From the cell containing the given text, extract its center point as [x, y] coordinate. 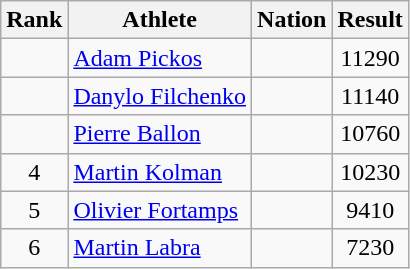
11140 [370, 96]
Pierre Ballon [160, 134]
11290 [370, 58]
Nation [292, 20]
10230 [370, 172]
Rank [34, 20]
Result [370, 20]
Danylo Filchenko [160, 96]
Martin Labra [160, 248]
Martin Kolman [160, 172]
9410 [370, 210]
Olivier Fortamps [160, 210]
Adam Pickos [160, 58]
7230 [370, 248]
4 [34, 172]
5 [34, 210]
6 [34, 248]
Athlete [160, 20]
10760 [370, 134]
